Capture the cell that displays the provided text and extract its (x, y) central coordinate. 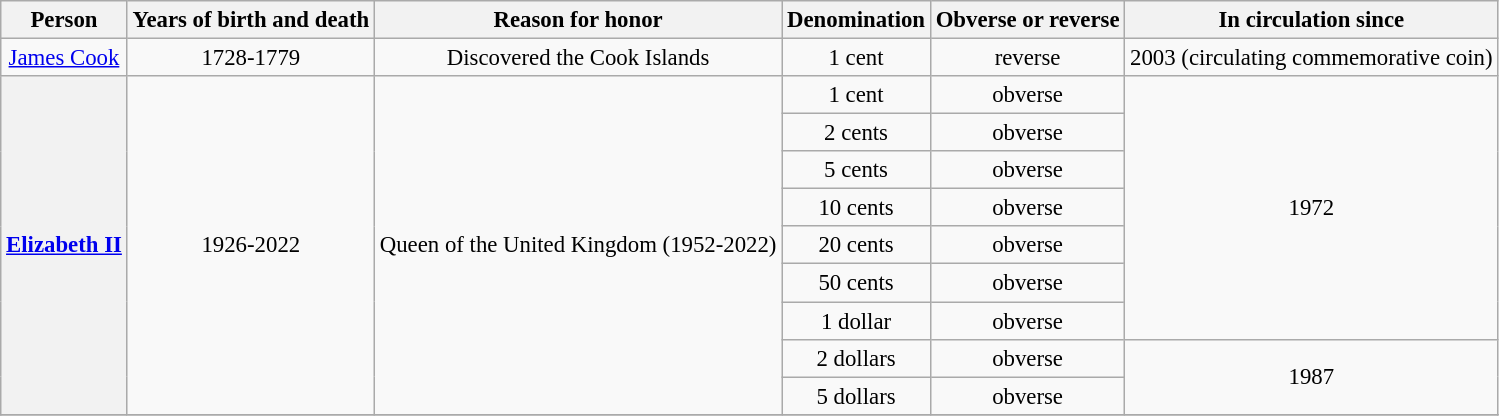
1 dollar (856, 321)
Queen of the United Kingdom (1952-2022) (578, 245)
1926-2022 (250, 245)
Reason for honor (578, 20)
2 cents (856, 133)
1972 (1312, 208)
1987 (1312, 376)
5 dollars (856, 396)
reverse (1027, 58)
James Cook (64, 58)
Obverse or reverse (1027, 20)
Denomination (856, 20)
Years of birth and death (250, 20)
Discovered the Cook Islands (578, 58)
In circulation since (1312, 20)
2003 (circulating commemorative coin) (1312, 58)
5 cents (856, 170)
50 cents (856, 283)
2 dollars (856, 358)
1728-1779 (250, 58)
Elizabeth II (64, 245)
10 cents (856, 208)
Person (64, 20)
20 cents (856, 245)
